Find where the given text appears and provide that cell's center as [X, Y] coordinate. 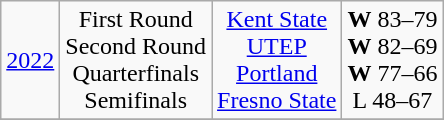
First RoundSecond RoundQuarterfinalsSemifinals [136, 60]
W 83–79W 82–69W 77–66L 48–67 [392, 60]
Kent StateUTEPPortlandFresno State [277, 60]
2022 [30, 60]
